Capture the cell that displays the provided text and extract its (X, Y) central coordinate. 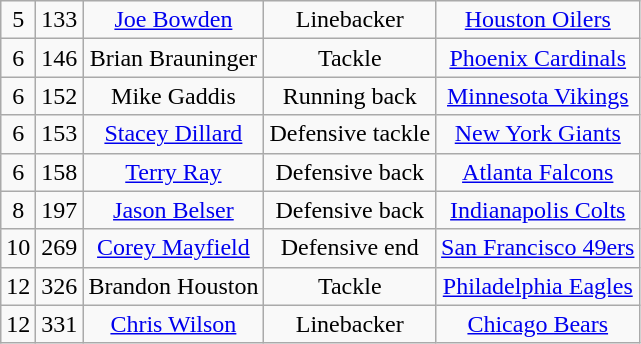
Phoenix Cardinals (538, 58)
146 (60, 58)
Defensive tackle (350, 134)
133 (60, 20)
Stacey Dillard (174, 134)
Joe Bowden (174, 20)
Brandon Houston (174, 286)
Atlanta Falcons (538, 172)
153 (60, 134)
New York Giants (538, 134)
Houston Oilers (538, 20)
158 (60, 172)
Terry Ray (174, 172)
Mike Gaddis (174, 96)
152 (60, 96)
326 (60, 286)
197 (60, 210)
Minnesota Vikings (538, 96)
Brian Brauninger (174, 58)
Chicago Bears (538, 324)
Jason Belser (174, 210)
Indianapolis Colts (538, 210)
San Francisco 49ers (538, 248)
5 (18, 20)
Defensive end (350, 248)
269 (60, 248)
Chris Wilson (174, 324)
Running back (350, 96)
331 (60, 324)
Corey Mayfield (174, 248)
8 (18, 210)
Philadelphia Eagles (538, 286)
10 (18, 248)
